For the text-containing cell, return its midpoint in [x, y] coordinate format. 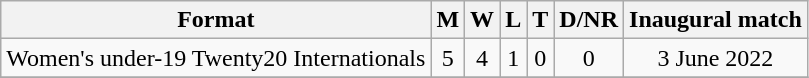
4 [482, 58]
W [482, 20]
5 [448, 58]
T [540, 20]
Women's under-19 Twenty20 Internationals [216, 58]
1 [514, 58]
D/NR [589, 20]
L [514, 20]
Inaugural match [716, 20]
3 June 2022 [716, 58]
Format [216, 20]
M [448, 20]
